Scan for the cell matching the given text and deliver its (X, Y) coordinate at center. 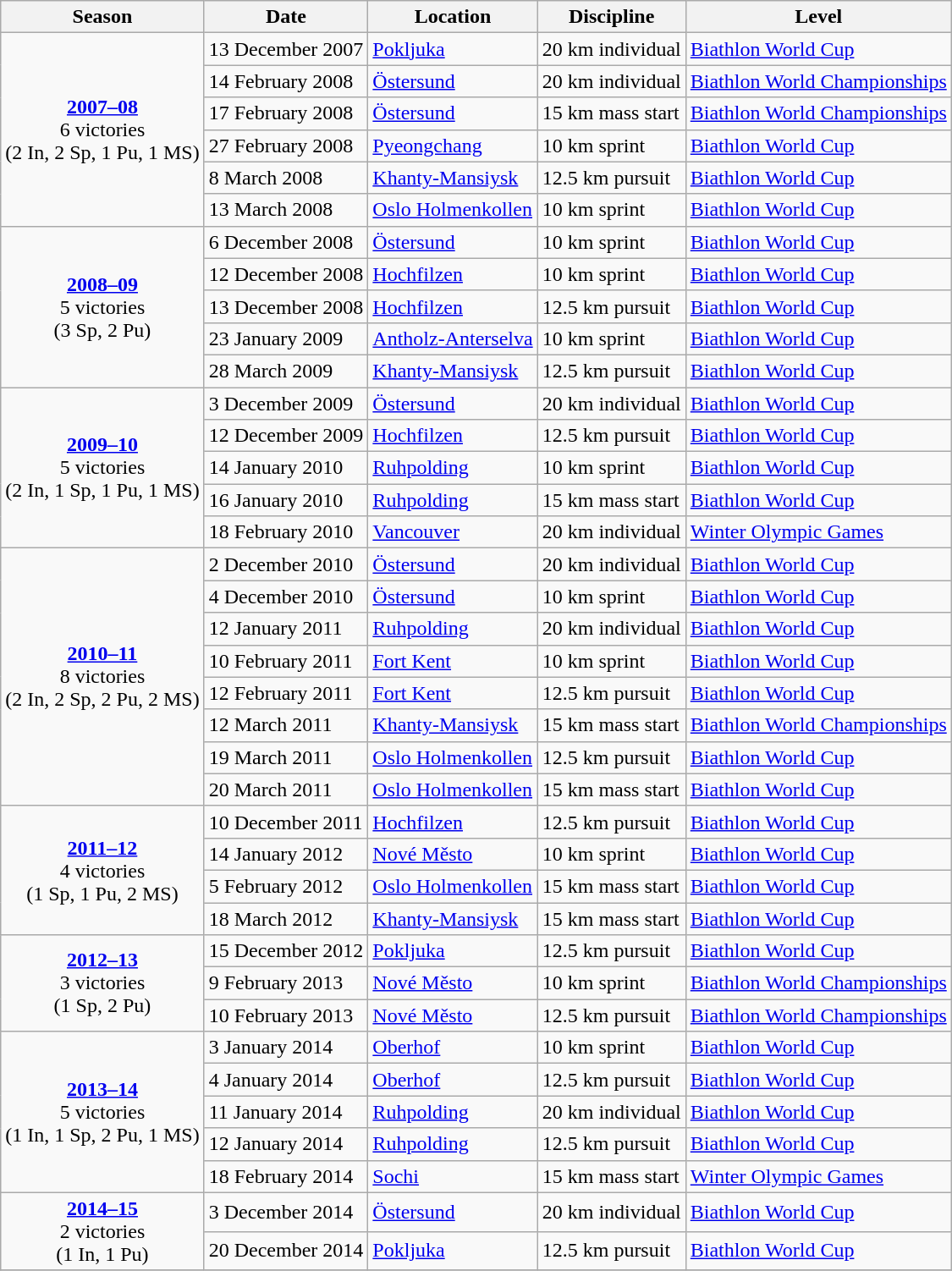
Pyeongchang (453, 146)
Date (286, 17)
4 December 2010 (286, 597)
14 January 2010 (286, 468)
2008–09 5 victories (3 Sp, 2 Pu) (102, 306)
12 January 2011 (286, 629)
14 January 2012 (286, 854)
Location (453, 17)
18 February 2014 (286, 1176)
9 February 2013 (286, 983)
6 December 2008 (286, 242)
19 March 2011 (286, 757)
20 March 2011 (286, 790)
Sochi (453, 1176)
Vancouver (453, 532)
2007–08 6 victories (2 In, 2 Sp, 1 Pu, 1 MS) (102, 129)
3 December 2009 (286, 404)
12 December 2008 (286, 274)
18 March 2012 (286, 918)
13 March 2008 (286, 210)
12 January 2014 (286, 1144)
10 February 2011 (286, 661)
10 February 2013 (286, 1015)
10 December 2011 (286, 822)
4 January 2014 (286, 1080)
23 January 2009 (286, 338)
12 February 2011 (286, 693)
18 February 2010 (286, 532)
5 February 2012 (286, 886)
12 December 2009 (286, 436)
2010–11 8 victories (2 In, 2 Sp, 2 Pu, 2 MS) (102, 677)
2 December 2010 (286, 564)
2014–15 2 victories (1 In, 1 Pu) (102, 1231)
13 December 2008 (286, 306)
2012–13 3 victories (1 Sp, 2 Pu) (102, 983)
3 January 2014 (286, 1048)
20 December 2014 (286, 1251)
Discipline (611, 17)
Season (102, 17)
3 December 2014 (286, 1212)
27 February 2008 (286, 146)
28 March 2009 (286, 371)
15 December 2012 (286, 951)
13 December 2007 (286, 49)
11 January 2014 (286, 1112)
12 March 2011 (286, 725)
14 February 2008 (286, 81)
17 February 2008 (286, 113)
2013–14 5 victories (1 In, 1 Sp, 2 Pu, 1 MS) (102, 1112)
16 January 2010 (286, 500)
8 March 2008 (286, 178)
Level (818, 17)
2009–10 5 victories (2 In, 1 Sp, 1 Pu, 1 MS) (102, 468)
Antholz-Anterselva (453, 338)
2011–12 4 victories (1 Sp, 1 Pu, 2 MS) (102, 870)
